Find where the given text appears and provide that cell's center as (X, Y) coordinate. 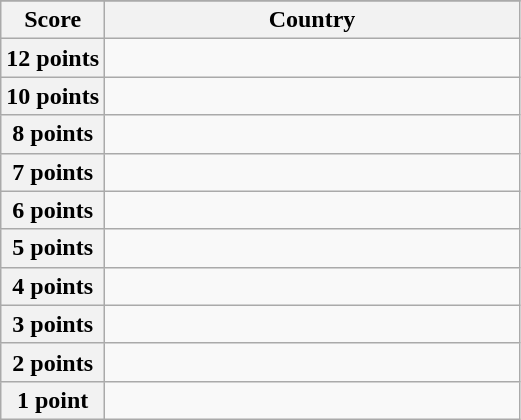
7 points (53, 172)
4 points (53, 286)
1 point (53, 400)
6 points (53, 210)
12 points (53, 58)
10 points (53, 96)
3 points (53, 324)
8 points (53, 134)
Score (53, 20)
2 points (53, 362)
Country (312, 20)
5 points (53, 248)
